Return (X, Y) of the center of cell containing provided text 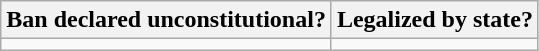
Ban declared unconstitutional? (166, 20)
Legalized by state? (434, 20)
